Pinpoint the cell where the given text exists, returning its [x, y] midpoint coordinate. 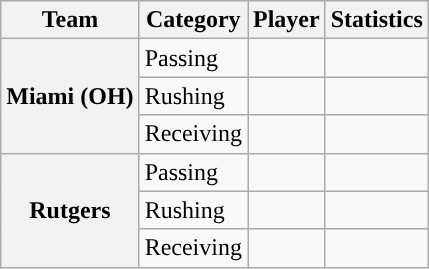
Rutgers [70, 210]
Category [193, 20]
Statistics [376, 20]
Miami (OH) [70, 96]
Team [70, 20]
Player [287, 20]
